Find where the given text appears and provide that cell's center as [X, Y] coordinate. 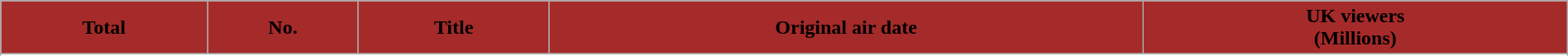
Title [453, 28]
UK viewers(Millions) [1355, 28]
Total [104, 28]
No. [283, 28]
Original air date [846, 28]
